Return [x, y] of the center of cell containing provided text 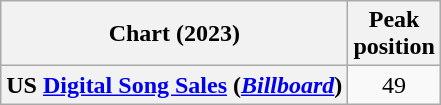
Chart (2023) [174, 34]
Peakposition [394, 34]
US Digital Song Sales (Billboard) [174, 85]
49 [394, 85]
